Locate the cell with the specified text and output its (X, Y) center coordinate. 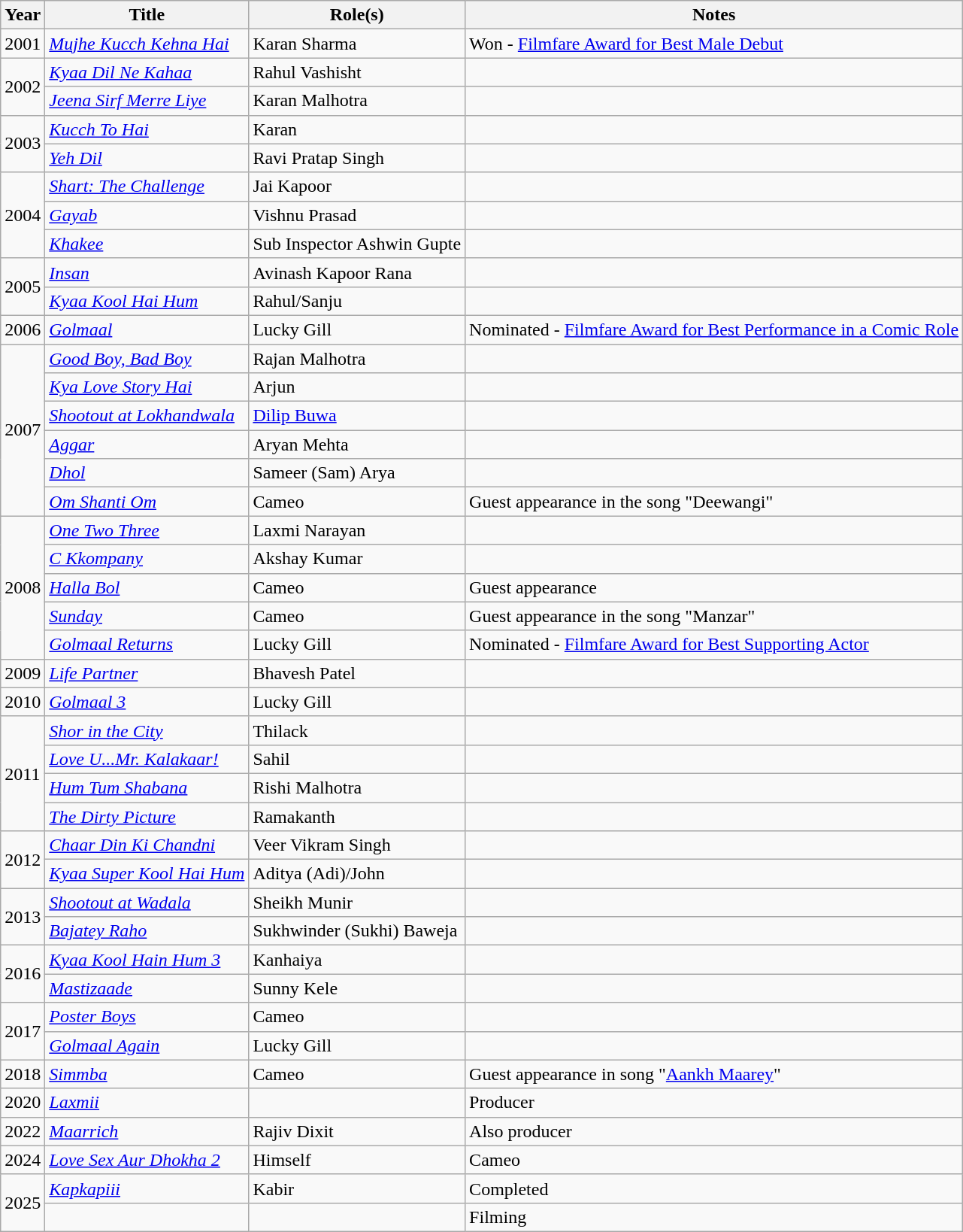
Aryan Mehta (357, 445)
Chaar Din Ki Chandni (147, 845)
Shootout at Wadala (147, 903)
Notes (714, 15)
Golmaal Again (147, 1045)
Laxmii (147, 1103)
Completed (714, 1188)
2017 (23, 1031)
2006 (23, 329)
Aggar (147, 445)
Rajan Malhotra (357, 359)
Golmaal Returns (147, 645)
Kanhaiya (357, 960)
Ravi Pratap Singh (357, 158)
2025 (23, 1203)
Shor in the City (147, 730)
Om Shanti Om (147, 502)
2001 (23, 44)
Good Boy, Bad Boy (147, 359)
Dilip Buwa (357, 416)
2018 (23, 1074)
Aditya (Adi)/John (357, 874)
Sameer (Sam) Arya (357, 473)
2005 (23, 287)
Also producer (714, 1131)
Poster Boys (147, 1017)
Kyaa Super Kool Hai Hum (147, 874)
Sub Inspector Ashwin Gupte (357, 244)
Akshay Kumar (357, 559)
Love Sex Aur Dhokha 2 (147, 1160)
Golmaal (147, 329)
Rishi Malhotra (357, 787)
Kyaa Kool Hain Hum 3 (147, 960)
Khakee (147, 244)
Sahil (357, 759)
2007 (23, 430)
Ramakanth (357, 816)
Guest appearance in the song "Deewangi" (714, 502)
C Kkompany (147, 559)
2016 (23, 974)
Guest appearance in song "Aankh Maarey" (714, 1074)
Veer Vikram Singh (357, 845)
Arjun (357, 387)
2013 (23, 917)
2011 (23, 773)
Halla Bol (147, 587)
Simmba (147, 1074)
2002 (23, 86)
Nominated - Filmfare Award for Best Supporting Actor (714, 645)
Guest appearance (714, 587)
Vishnu Prasad (357, 215)
Karan Sharma (357, 44)
Sheikh Munir (357, 903)
Golmaal 3 (147, 702)
Kucch To Hai (147, 129)
Karan (357, 129)
Rajiv Dixit (357, 1131)
Thilack (357, 730)
2022 (23, 1131)
Maarrich (147, 1131)
Dhol (147, 473)
Life Partner (147, 673)
Title (147, 15)
Rahul Vashisht (357, 72)
Mujhe Kucch Kehna Hai (147, 44)
Role(s) (357, 15)
2020 (23, 1103)
2024 (23, 1160)
Kya Love Story Hai (147, 387)
Karan Malhotra (357, 101)
Himself (357, 1160)
Shart: The Challenge (147, 187)
Love U...Mr. Kalakaar! (147, 759)
Kabir (357, 1188)
Laxmi Narayan (357, 530)
Hum Tum Shabana (147, 787)
One Two Three (147, 530)
Nominated - Filmfare Award for Best Performance in a Comic Role (714, 329)
Bhavesh Patel (357, 673)
Year (23, 15)
Guest appearance in the song "Manzar" (714, 616)
Bajatey Raho (147, 931)
Avinash Kapoor Rana (357, 272)
Jeena Sirf Merre Liye (147, 101)
The Dirty Picture (147, 816)
Won - Filmfare Award for Best Male Debut (714, 44)
Insan (147, 272)
2010 (23, 702)
2004 (23, 215)
Kyaa Dil Ne Kahaa (147, 72)
2003 (23, 144)
Sukhwinder (Sukhi) Baweja (357, 931)
Mastizaade (147, 988)
Sunny Kele (357, 988)
Gayab (147, 215)
Sunday (147, 616)
Kapkapiii (147, 1188)
Shootout at Lokhandwala (147, 416)
Yeh Dil (147, 158)
Jai Kapoor (357, 187)
Producer (714, 1103)
Filming (714, 1217)
2008 (23, 587)
2009 (23, 673)
Kyaa Kool Hai Hum (147, 301)
Rahul/Sanju (357, 301)
2012 (23, 860)
